Determine the [x, y] coordinate at the center of the cell enclosing the given text.  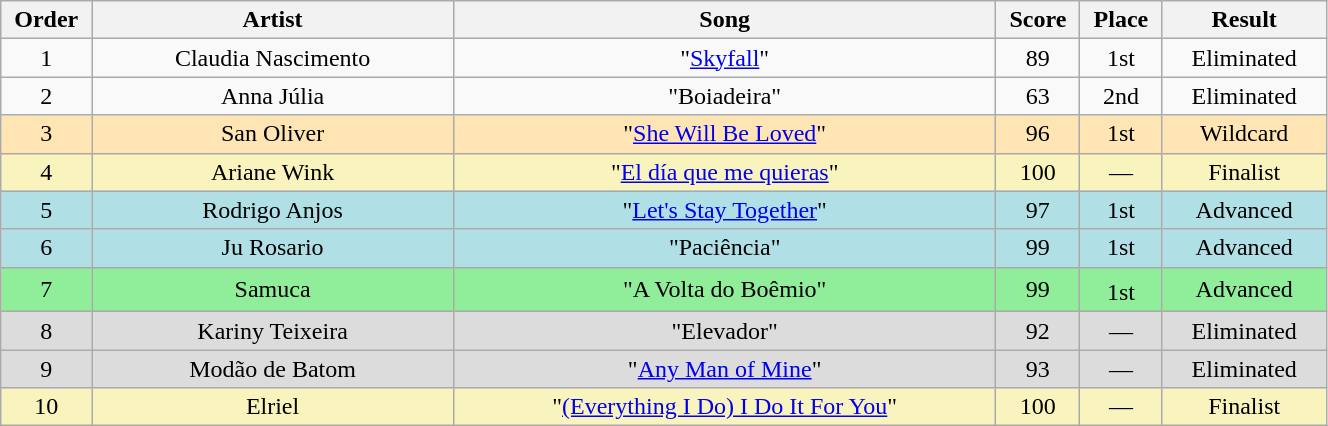
9 [46, 369]
63 [1038, 96]
2nd [1121, 96]
Score [1038, 20]
5 [46, 210]
Anna Júlia [273, 96]
"(Everything I Do) I Do It For You" [724, 407]
8 [46, 331]
3 [46, 134]
2 [46, 96]
1 [46, 58]
Kariny Teixeira [273, 331]
Song [724, 20]
Ju Rosario [273, 248]
93 [1038, 369]
Order [46, 20]
"A Volta do Boêmio" [724, 290]
"El día que me quieras" [724, 172]
"Paciência" [724, 248]
Wildcard [1244, 134]
Place [1121, 20]
"Let's Stay Together" [724, 210]
"Skyfall" [724, 58]
Claudia Nascimento [273, 58]
92 [1038, 331]
7 [46, 290]
6 [46, 248]
Samuca [273, 290]
Elriel [273, 407]
Result [1244, 20]
4 [46, 172]
"Elevador" [724, 331]
Modão de Batom [273, 369]
"Any Man of Mine" [724, 369]
10 [46, 407]
89 [1038, 58]
Rodrigo Anjos [273, 210]
Ariane Wink [273, 172]
97 [1038, 210]
Artist [273, 20]
96 [1038, 134]
"Boiadeira" [724, 96]
San Oliver [273, 134]
"She Will Be Loved" [724, 134]
